Return (x, y) of the center of cell containing provided text 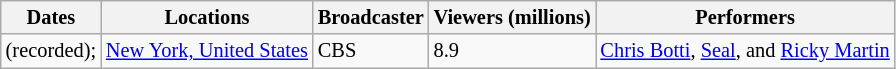
CBS (371, 51)
Dates (51, 17)
(recorded); (51, 51)
Viewers (millions) (512, 17)
Broadcaster (371, 17)
Performers (746, 17)
Locations (207, 17)
8.9 (512, 51)
New York, United States (207, 51)
Chris Botti, Seal, and Ricky Martin (746, 51)
